Return (x, y) of the center of cell containing provided text 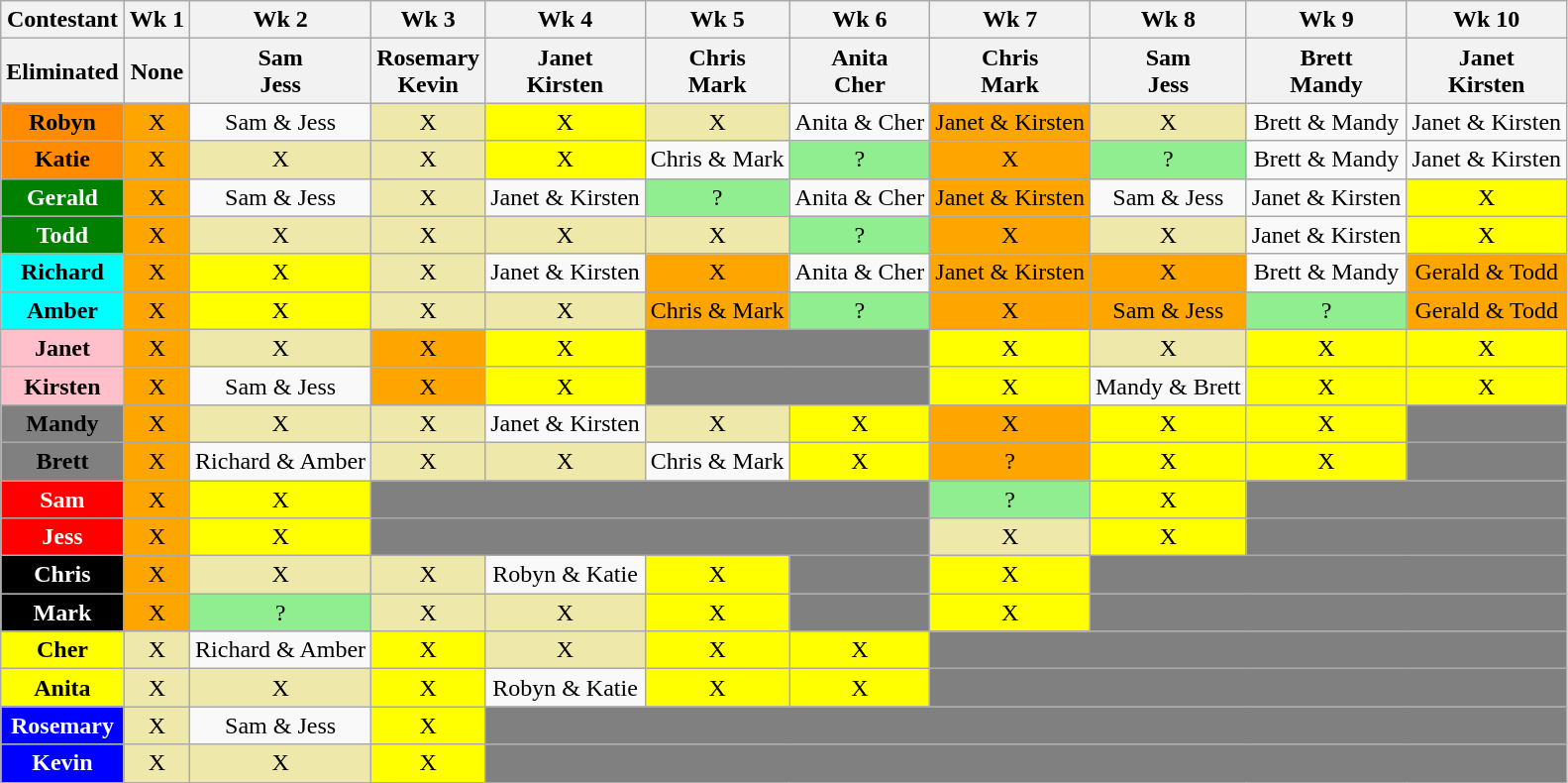
Wk 2 (281, 20)
Mark (62, 613)
Sam (62, 499)
Mandy & Brett (1168, 386)
Wk 5 (717, 20)
Wk 8 (1168, 20)
Gerald (62, 197)
Anita (62, 688)
Cher (62, 650)
Wk 9 (1326, 20)
None (157, 71)
Rosemary Kevin (428, 71)
Kirsten (62, 386)
Wk 7 (1010, 20)
Rosemary (62, 726)
Kevin (62, 763)
Wk 1 (157, 20)
Todd (62, 235)
Amber (62, 310)
Wk 10 (1487, 20)
Contestant (62, 20)
Mandy (62, 423)
Wk 3 (428, 20)
Robyn (62, 122)
Jess (62, 537)
Wk 4 (566, 20)
Brett (62, 461)
Janet (62, 348)
Brett Mandy (1326, 71)
Wk 6 (860, 20)
Katie (62, 160)
Chris (62, 575)
Anita Cher (860, 71)
Richard (62, 273)
Eliminated (62, 71)
